Return the [X, Y] coordinate for the center point of the cell that contains the specified text.  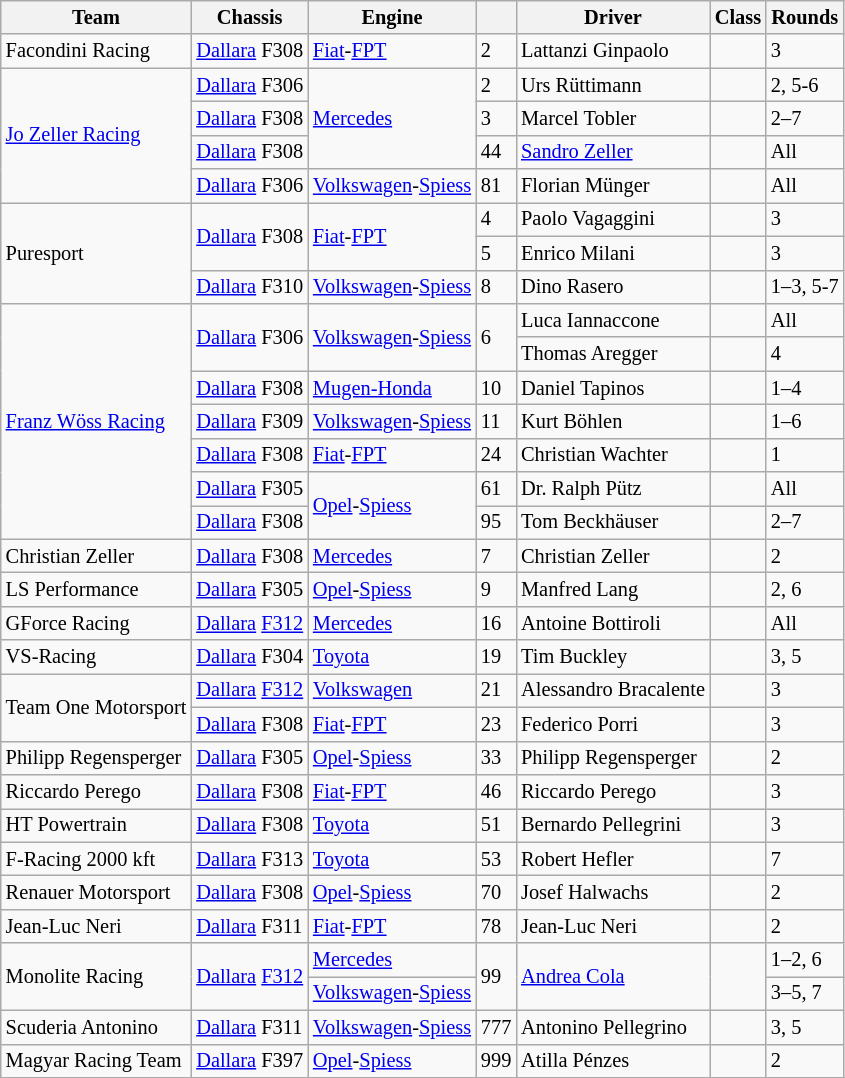
Tim Buckley [613, 657]
Driver [613, 17]
Dallara F310 [250, 287]
GForce Racing [96, 623]
51 [496, 825]
9 [496, 589]
HT Powertrain [96, 825]
78 [496, 926]
5 [496, 253]
46 [496, 791]
33 [496, 758]
95 [496, 522]
777 [496, 1027]
61 [496, 489]
44 [496, 152]
Dallara F309 [250, 421]
10 [496, 388]
VS-Racing [96, 657]
Daniel Tapinos [613, 388]
Thomas Aregger [613, 354]
Josef Halwachs [613, 892]
Dallara F397 [250, 1061]
Atilla Pénzes [613, 1061]
Federico Porri [613, 724]
3–5, 7 [805, 993]
1–2, 6 [805, 960]
Dino Rasero [613, 287]
Sandro Zeller [613, 152]
21 [496, 690]
Monolite Racing [96, 976]
Antoine Bottiroli [613, 623]
53 [496, 859]
Rounds [805, 17]
Antonino Pellegrino [613, 1027]
81 [496, 186]
Magyar Racing Team [96, 1061]
1 [805, 455]
Kurt Böhlen [613, 421]
2, 5-6 [805, 85]
Facondini Racing [96, 51]
Bernardo Pellegrini [613, 825]
Team One Motorsport [96, 706]
Dallara F313 [250, 859]
Urs Rüttimann [613, 85]
Dallara F304 [250, 657]
LS Performance [96, 589]
Christian Wachter [613, 455]
Alessandro Bracalente [613, 690]
Luca Iannaccone [613, 320]
19 [496, 657]
Puresport [96, 252]
Volkswagen [392, 690]
70 [496, 892]
Andrea Cola [613, 976]
Chassis [250, 17]
Florian Münger [613, 186]
24 [496, 455]
16 [496, 623]
99 [496, 976]
Manfred Lang [613, 589]
Enrico Milani [613, 253]
23 [496, 724]
Franz Wöss Racing [96, 421]
Marcel Tobler [613, 118]
Lattanzi Ginpaolo [613, 51]
Robert Hefler [613, 859]
6 [496, 336]
1–3, 5-7 [805, 287]
Tom Beckhäuser [613, 522]
999 [496, 1061]
2, 6 [805, 589]
Paolo Vagaggini [613, 219]
Class [738, 17]
11 [496, 421]
8 [496, 287]
Renauer Motorsport [96, 892]
Team [96, 17]
Engine [392, 17]
Scuderia Antonino [96, 1027]
1–6 [805, 421]
Dr. Ralph Pütz [613, 489]
Jo Zeller Racing [96, 136]
1–4 [805, 388]
F-Racing 2000 kft [96, 859]
Mugen-Honda [392, 388]
